Scan for the cell matching the given text and deliver its [x, y] coordinate at center. 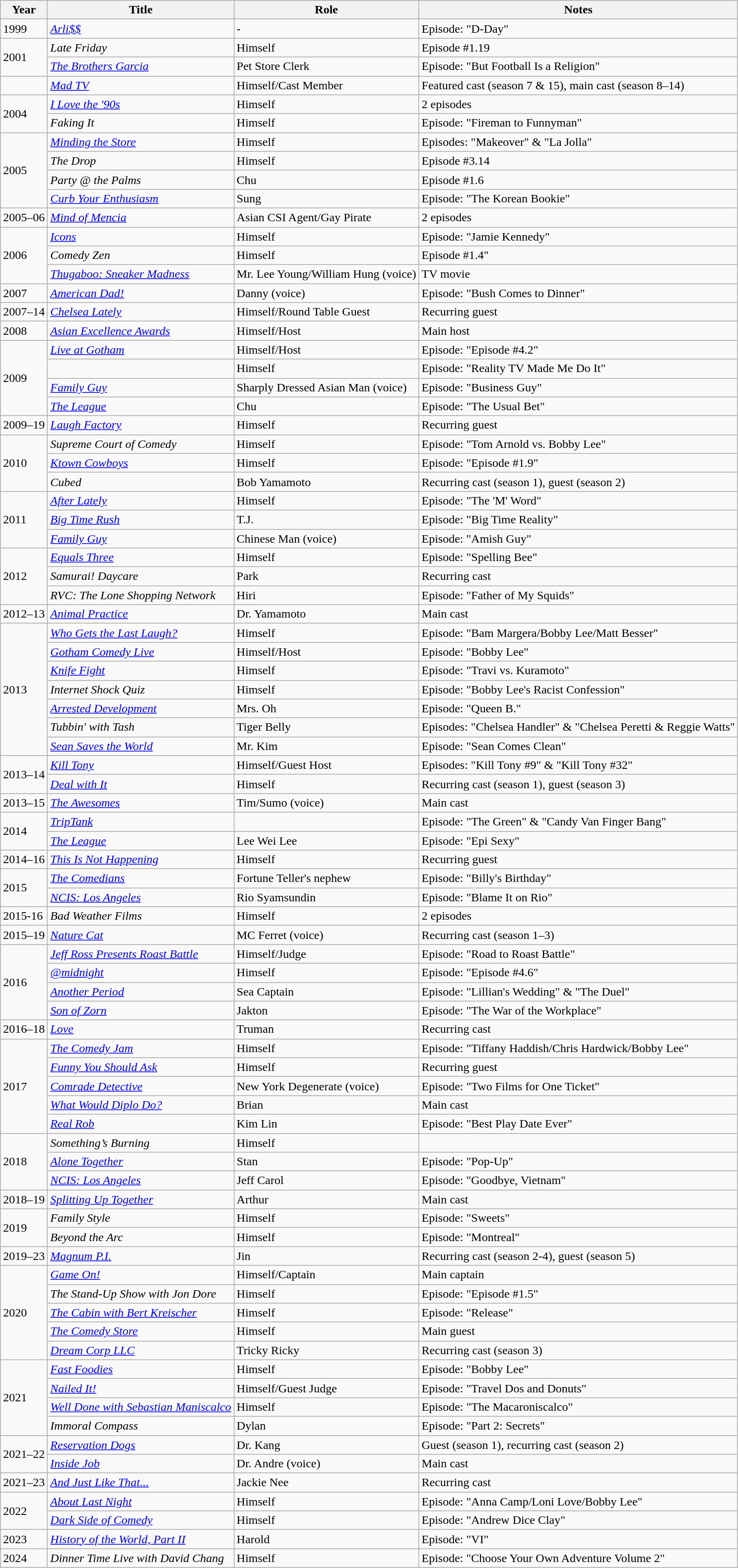
Episode: "Road to Roast Battle" [578, 954]
Recurring cast (season 1), guest (season 2) [578, 482]
Episode: "Sean Comes Clean" [578, 746]
2007 [24, 293]
Episode: "Spelling Bee" [578, 558]
Recurring cast (season 3) [578, 1350]
History of the World, Part II [141, 1539]
Episode: "Business Guy" [578, 387]
Episode: "The Usual Bet" [578, 406]
Episode: "Queen B." [578, 708]
Tim/Sumo (voice) [327, 803]
Asian CSI Agent/Gay Pirate [327, 217]
The Brothers Garcia [141, 66]
This Is Not Happening [141, 860]
Main captain [578, 1275]
Son of Zorn [141, 1010]
Well Done with Sebastian Maniscalco [141, 1407]
Role [327, 10]
Himself/Guest Judge [327, 1388]
Inside Job [141, 1464]
Episode: "Jamie Kennedy" [578, 237]
Reservation Dogs [141, 1445]
Sung [327, 198]
Main guest [578, 1331]
Episode #1.6 [578, 180]
Truman [327, 1029]
2009–19 [24, 425]
2001 [24, 57]
Comedy Zen [141, 255]
Dark Side of Comedy [141, 1520]
Episode: "But Football Is a Religion" [578, 66]
Title [141, 10]
Jin [327, 1256]
Harold [327, 1539]
Asian Excellence Awards [141, 331]
Arli$$ [141, 29]
Park [327, 576]
Jackie Nee [327, 1483]
2024 [24, 1558]
2021–22 [24, 1454]
Ktown Cowboys [141, 463]
2018 [24, 1161]
The Comedy Jam [141, 1048]
TV movie [578, 274]
Sharply Dressed Asian Man (voice) [327, 387]
@midnight [141, 973]
2015 [24, 888]
2015-16 [24, 916]
Episodes: "Chelsea Handler" & "Chelsea Peretti & Reggie Watts" [578, 727]
Arthur [327, 1199]
Mind of Mencia [141, 217]
2006 [24, 255]
Game On! [141, 1275]
Chinese Man (voice) [327, 538]
Lee Wei Lee [327, 841]
Gotham Comedy Live [141, 652]
Episode: "Episode #1.9" [578, 463]
Dr. Kang [327, 1445]
Episode: "Montreal" [578, 1237]
2013–15 [24, 803]
Notes [578, 10]
Episodes: "Makeover" & "La Jolla" [578, 142]
Alone Together [141, 1162]
2008 [24, 331]
Cubed [141, 482]
Episode #1.4" [578, 255]
Something’s Burning [141, 1142]
TripTank [141, 821]
Stan [327, 1162]
Dr. Andre (voice) [327, 1464]
Episode: "Big Time Reality" [578, 519]
Episode: "Goodbye, Vietnam" [578, 1181]
Episode: "VI" [578, 1539]
2022 [24, 1511]
Recurring cast (season 1–3) [578, 935]
2014 [24, 831]
Immoral Compass [141, 1426]
Kill Tony [141, 765]
Episode: "Two Films for One Ticket" [578, 1086]
Episode: "Fireman to Funnyman" [578, 123]
Episode: "Release" [578, 1313]
Himself/Cast Member [327, 85]
2010 [24, 463]
Jeff Ross Presents Roast Battle [141, 954]
Episode: "Part 2: Secrets" [578, 1426]
2020 [24, 1313]
Hiri [327, 595]
Dinner Time Live with David Chang [141, 1558]
Himself/Guest Host [327, 765]
2007–14 [24, 312]
The Cabin with Bert Kreischer [141, 1313]
What Would Diplo Do? [141, 1105]
2021–23 [24, 1483]
2016 [24, 982]
Fortune Teller's nephew [327, 878]
The Comedy Store [141, 1331]
Episode #1.19 [578, 48]
Arrested Development [141, 708]
Curb Your Enthusiasm [141, 198]
Episode: "Choose Your Own Adventure Volume 2" [578, 1558]
Episode: "The War of the Workplace" [578, 1010]
Tiger Belly [327, 727]
Dylan [327, 1426]
Brian [327, 1105]
Dream Corp LLC [141, 1350]
2021 [24, 1397]
T.J. [327, 519]
Comrade Detective [141, 1086]
Danny (voice) [327, 293]
The Stand-Up Show with Jon Dore [141, 1294]
Episode: "Reality TV Made Me Do It" [578, 369]
Episode: "The 'M' Word" [578, 501]
Icons [141, 237]
Tubbin' with Tash [141, 727]
Mrs. Oh [327, 708]
Fast Foodies [141, 1369]
Jeff Carol [327, 1181]
Episode: "Bush Comes to Dinner" [578, 293]
2023 [24, 1539]
Himself/Captain [327, 1275]
RVC: The Lone Shopping Network [141, 595]
2017 [24, 1086]
Pet Store Clerk [327, 66]
Episode: "Blame It on Rio" [578, 897]
Episode #3.14 [578, 161]
The Drop [141, 161]
The Awesomes [141, 803]
2019 [24, 1228]
Beyond the Arc [141, 1237]
Episode: "Tiffany Haddish/Chris Hardwick/Bobby Lee" [578, 1048]
Nailed It! [141, 1388]
Magnum P.I. [141, 1256]
Funny You Should Ask [141, 1067]
Animal Practice [141, 614]
Episode: "Travel Dos and Donuts" [578, 1388]
Episode: "Best Play Date Ever" [578, 1124]
Episode: "Lillian's Wedding" & "The Duel" [578, 992]
Mr. Lee Young/William Hung (voice) [327, 274]
Deal with It [141, 784]
Recurring cast (season 1), guest (season 3) [578, 784]
Jakton [327, 1010]
- [327, 29]
Episode: "Travi vs. Kuramoto" [578, 671]
2018–19 [24, 1199]
Recurring cast (season 2-4), guest (season 5) [578, 1256]
Sea Captain [327, 992]
Dr. Yamamoto [327, 614]
Episode: "Father of My Squids" [578, 595]
Internet Shock Quiz [141, 690]
Mad TV [141, 85]
Main host [578, 331]
Episode: "The Macaroniscalco" [578, 1407]
Sean Saves the World [141, 746]
Splitting Up Together [141, 1199]
Mr. Kim [327, 746]
Live at Gotham [141, 350]
American Dad! [141, 293]
Episode: "Epi Sexy" [578, 841]
Episode: "Bam Margera/Bobby Lee/Matt Besser" [578, 633]
Episode: "Andrew Dice Clay" [578, 1520]
2004 [24, 114]
2009 [24, 378]
Another Period [141, 992]
2015–19 [24, 935]
Love [141, 1029]
Kim Lin [327, 1124]
2012 [24, 576]
Who Gets the Last Laugh? [141, 633]
2013–14 [24, 774]
About Last Night [141, 1502]
Late Friday [141, 48]
The Comedians [141, 878]
Episode: "The Korean Bookie" [578, 198]
New York Degenerate (voice) [327, 1086]
Thugaboo: Sneaker Madness [141, 274]
Himself/Round Table Guest [327, 312]
Chelsea Lately [141, 312]
Himself/Judge [327, 954]
2013 [24, 690]
2012–13 [24, 614]
Episode: "Episode #1.5" [578, 1294]
Episode: "Tom Arnold vs. Bobby Lee" [578, 444]
Year [24, 10]
Episode: "D-Day" [578, 29]
Minding the Store [141, 142]
Real Rob [141, 1124]
I Love the '90s [141, 104]
2019–23 [24, 1256]
Big Time Rush [141, 519]
2005 [24, 170]
Guest (season 1), recurring cast (season 2) [578, 1445]
Episode: "The Green" & "Candy Van Finger Bang" [578, 821]
Episode: "Sweets" [578, 1218]
Episode: "Billy's Birthday" [578, 878]
1999 [24, 29]
2016–18 [24, 1029]
Episodes: "Kill Tony #9" & "Kill Tony #32" [578, 765]
Nature Cat [141, 935]
Supreme Court of Comedy [141, 444]
Knife Fight [141, 671]
MC Ferret (voice) [327, 935]
Samurai! Daycare [141, 576]
And Just Like That... [141, 1483]
Laugh Factory [141, 425]
Rio Syamsundin [327, 897]
2014–16 [24, 860]
Party @ the Palms [141, 180]
Episode: "Amish Guy" [578, 538]
Tricky Ricky [327, 1350]
Family Style [141, 1218]
Episode: "Bobby Lee's Racist Confession" [578, 690]
Bad Weather Films [141, 916]
Equals Three [141, 558]
Episode: "Episode #4.6" [578, 973]
2005–06 [24, 217]
Episode: "Anna Camp/Loni Love/Bobby Lee" [578, 1502]
After Lately [141, 501]
Episode: "Pop-Up" [578, 1162]
2011 [24, 519]
Bob Yamamoto [327, 482]
Featured cast (season 7 & 15), main cast (season 8–14) [578, 85]
Faking It [141, 123]
Episode: "Episode #4.2" [578, 350]
